Provide the [x, y] coordinate of the cell's center where the given text is located.  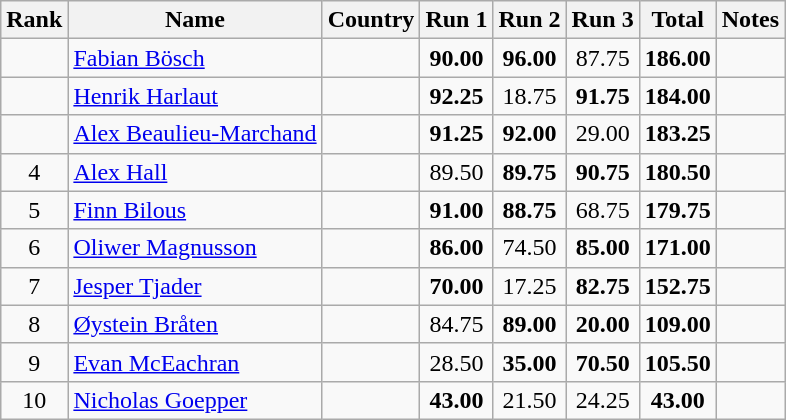
6 [34, 248]
Fabian Bösch [195, 58]
74.50 [530, 248]
87.75 [602, 58]
68.75 [602, 210]
4 [34, 172]
Jesper Tjader [195, 286]
Nicholas Goepper [195, 400]
8 [34, 324]
Total [678, 20]
91.25 [456, 134]
35.00 [530, 362]
88.75 [530, 210]
92.25 [456, 96]
70.50 [602, 362]
20.00 [602, 324]
91.00 [456, 210]
Evan McEachran [195, 362]
90.00 [456, 58]
24.25 [602, 400]
Run 3 [602, 20]
86.00 [456, 248]
Finn Bilous [195, 210]
29.00 [602, 134]
18.75 [530, 96]
105.50 [678, 362]
Run 1 [456, 20]
186.00 [678, 58]
89.75 [530, 172]
184.00 [678, 96]
Henrik Harlaut [195, 96]
17.25 [530, 286]
10 [34, 400]
85.00 [602, 248]
152.75 [678, 286]
90.75 [602, 172]
82.75 [602, 286]
171.00 [678, 248]
21.50 [530, 400]
96.00 [530, 58]
Øystein Bråten [195, 324]
92.00 [530, 134]
Alex Hall [195, 172]
Rank [34, 20]
Country [371, 20]
28.50 [456, 362]
Oliwer Magnusson [195, 248]
Run 2 [530, 20]
89.00 [530, 324]
Name [195, 20]
180.50 [678, 172]
70.00 [456, 286]
109.00 [678, 324]
Alex Beaulieu-Marchand [195, 134]
91.75 [602, 96]
Notes [750, 20]
84.75 [456, 324]
7 [34, 286]
9 [34, 362]
5 [34, 210]
89.50 [456, 172]
179.75 [678, 210]
183.25 [678, 134]
